Find where the given text appears and provide that cell's center as (x, y) coordinate. 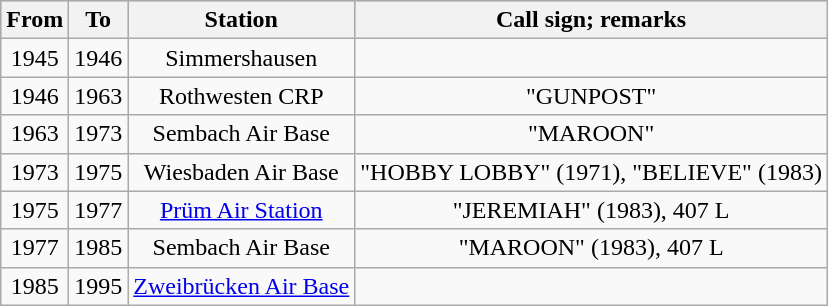
"GUNPOST" (592, 96)
Prüm Air Station (242, 210)
Wiesbaden Air Base (242, 172)
Zweibrücken Air Base (242, 286)
"MAROON" (1983), 407 L (592, 248)
Rothwesten CRP (242, 96)
Station (242, 20)
From (35, 20)
"MAROON" (592, 134)
1995 (98, 286)
Call sign; remarks (592, 20)
Simmershausen (242, 58)
1945 (35, 58)
To (98, 20)
"HOBBY LOBBY" (1971), "BELIEVE" (1983) (592, 172)
"JEREMIAH" (1983), 407 L (592, 210)
